Extract the [X, Y] coordinate from the center of the cell holding the provided text.  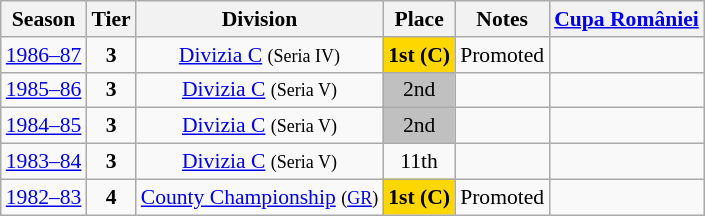
1986–87 [44, 55]
Cupa României [626, 19]
County Championship (GR) [260, 197]
1982–83 [44, 197]
1983–84 [44, 162]
Season [44, 19]
Notes [502, 19]
Divizia C (Seria IV) [260, 55]
11th [419, 162]
Tier [110, 19]
Place [419, 19]
1984–85 [44, 126]
1985–86 [44, 90]
4 [110, 197]
Division [260, 19]
